Identify which cell holds the provided text, then report its (X, Y) central coordinate. 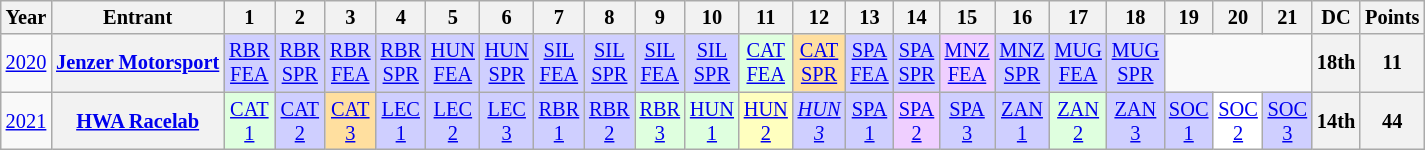
1 (249, 17)
CATSPR (820, 63)
6 (507, 17)
21 (1288, 17)
44 (1392, 121)
Points (1392, 17)
HUN1 (712, 121)
10 (712, 17)
ZAN2 (1078, 121)
HUNFEA (453, 63)
SPA2 (917, 121)
Jenzer Motorsport (138, 63)
18 (1136, 17)
RBR3 (660, 121)
CAT2 (300, 121)
CAT3 (350, 121)
CATFEA (766, 63)
LEC2 (453, 121)
LEC3 (507, 121)
ZAN1 (1022, 121)
HWA Racelab (138, 121)
7 (559, 17)
HUN2 (766, 121)
20 (1238, 17)
16 (1022, 17)
LEC1 (400, 121)
14th (1336, 121)
MUGFEA (1078, 63)
ZAN3 (1136, 121)
SPA3 (968, 121)
9 (660, 17)
SPAFEA (869, 63)
18th (1336, 63)
8 (609, 17)
HUN3 (820, 121)
19 (1188, 17)
Year (26, 17)
15 (968, 17)
SOC3 (1288, 121)
14 (917, 17)
DC (1336, 17)
MNZSPR (1022, 63)
MNZFEA (968, 63)
RBR1 (559, 121)
13 (869, 17)
HUNSPR (507, 63)
Entrant (138, 17)
CAT1 (249, 121)
SPASPR (917, 63)
RBR2 (609, 121)
12 (820, 17)
MUGSPR (1136, 63)
2020 (26, 63)
SPA1 (869, 121)
2 (300, 17)
SOC1 (1188, 121)
SOC2 (1238, 121)
2021 (26, 121)
3 (350, 17)
5 (453, 17)
17 (1078, 17)
4 (400, 17)
